Identify which cell holds the provided text, then report its (X, Y) central coordinate. 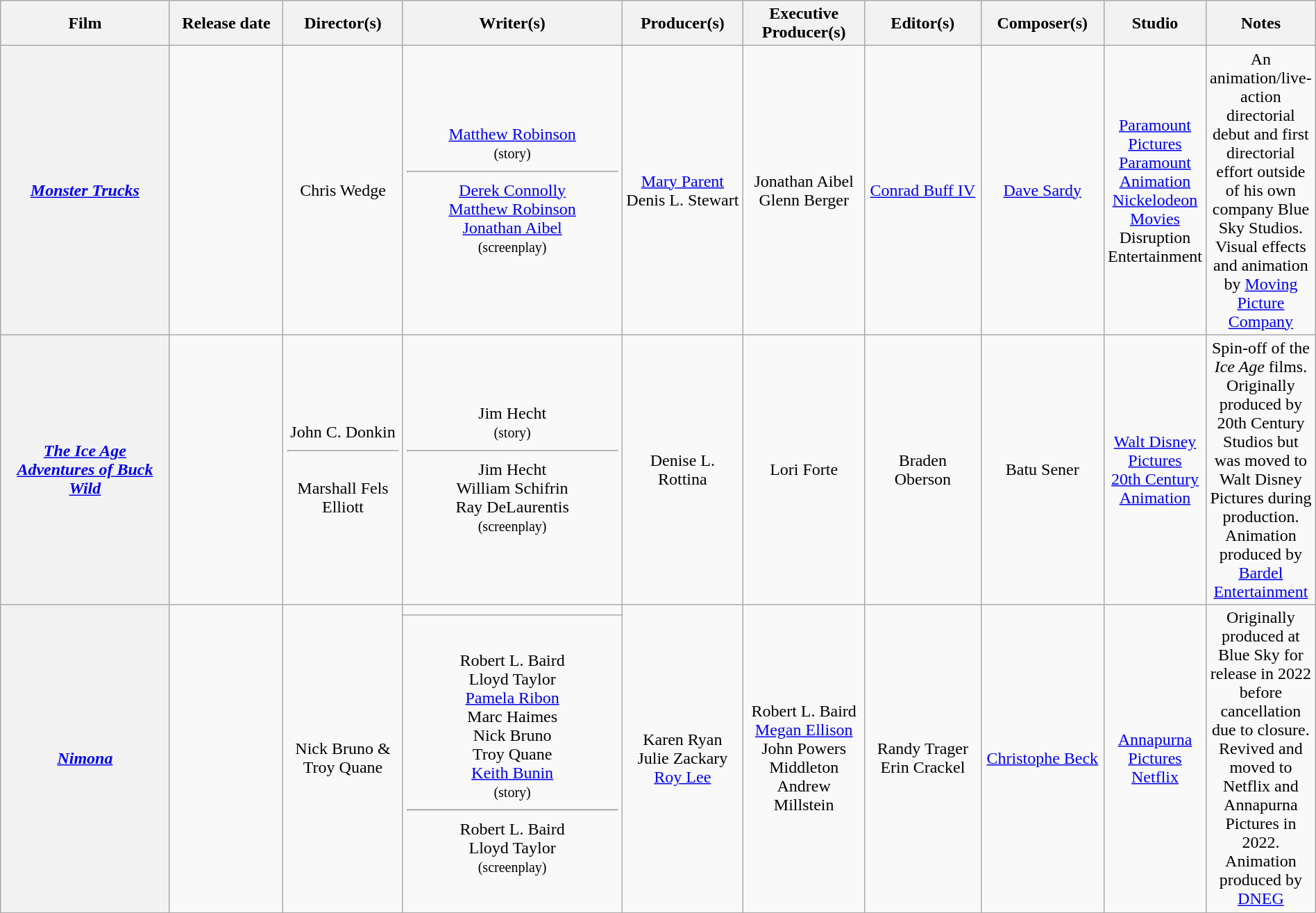
Jonathan AibelGlenn Berger (804, 190)
Lori Forte (804, 469)
Denise L. Rottina (683, 469)
Film (85, 24)
John C. DonkinMarshall Fels Elliott (343, 469)
Matthew Robinson (story)Derek ConnollyMatthew RobinsonJonathan Aibel(screenplay) (512, 190)
Notes (1261, 24)
Monster Trucks (85, 190)
Editor(s) (923, 24)
Nick Bruno & Troy Quane (343, 758)
Dave Sardy (1043, 190)
Robert L. BairdMegan EllisonJohn Powers MiddletonAndrew Millstein (804, 758)
Release date (226, 24)
Producer(s) (683, 24)
Conrad Buff IV (923, 190)
Studio (1155, 24)
Randy TragerErin Crackel (923, 758)
Chris Wedge (343, 190)
Executive Producer(s) (804, 24)
Annapurna PicturesNetflix (1155, 758)
Batu Sener (1043, 469)
Composer(s) (1043, 24)
Walt Disney Pictures20th Century Animation (1155, 469)
Braden Oberson (923, 469)
Paramount PicturesParamount AnimationNickelodeon MoviesDisruption Entertainment (1155, 190)
Christophe Beck (1043, 758)
Writer(s) (512, 24)
Jim Hecht (story)Jim HechtWilliam SchifrinRay DeLaurentis(screenplay) (512, 469)
Director(s) (343, 24)
Karen RyanJulie ZackaryRoy Lee (683, 758)
The Ice Age Adventures of Buck Wild (85, 469)
Nimona (85, 758)
Robert L. BairdLloyd TaylorPamela RibonMarc HaimesNick BrunoTroy QuaneKeith Bunin(story)Robert L. BairdLloyd Taylor(screenplay) (512, 764)
Mary ParentDenis L. Stewart (683, 190)
